Locate the cell with the specified text and output its [X, Y] center coordinate. 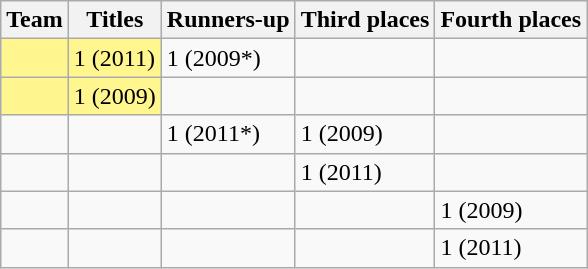
1 (2009*) [228, 58]
Fourth places [511, 20]
Third places [365, 20]
Runners-up [228, 20]
Team [35, 20]
Titles [114, 20]
1 (2011*) [228, 134]
